Locate the cell with the specified text and output its (X, Y) center coordinate. 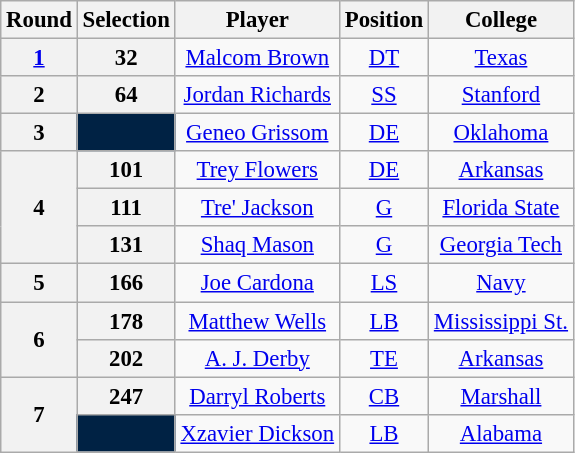
247 (126, 396)
7 (39, 414)
1 (39, 58)
4 (39, 208)
Malcom Brown (257, 58)
Oklahoma (502, 133)
202 (126, 358)
101 (126, 170)
Trey Flowers (257, 170)
Selection (126, 20)
3 (39, 133)
Navy (502, 283)
2 (39, 95)
Georgia Tech (502, 245)
Alabama (502, 433)
Geneo Grissom (257, 133)
Mississippi St. (502, 321)
178 (126, 321)
TE (384, 358)
Shaq Mason (257, 245)
Tre' Jackson (257, 208)
111 (126, 208)
Position (384, 20)
DT (384, 58)
131 (126, 245)
Texas (502, 58)
Joe Cardona (257, 283)
166 (126, 283)
Stanford (502, 95)
Darryl Roberts (257, 396)
Marshall (502, 396)
6 (39, 340)
A. J. Derby (257, 358)
Xzavier Dickson (257, 433)
Matthew Wells (257, 321)
32 (126, 58)
SS (384, 95)
Florida State (502, 208)
5 (39, 283)
Round (39, 20)
College (502, 20)
64 (126, 95)
CB (384, 396)
LS (384, 283)
Jordan Richards (257, 95)
Player (257, 20)
